Identify which cell holds the provided text, then report its (x, y) central coordinate. 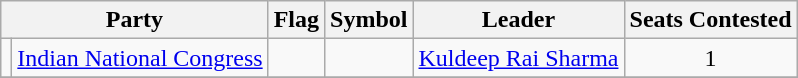
1 (710, 58)
Symbol (369, 20)
Party (134, 20)
Indian National Congress (140, 58)
Kuldeep Rai Sharma (518, 58)
Flag (296, 20)
Leader (518, 20)
Seats Contested (710, 20)
